Detect which cell encompasses the target text, then output its [x, y] center coordinate. 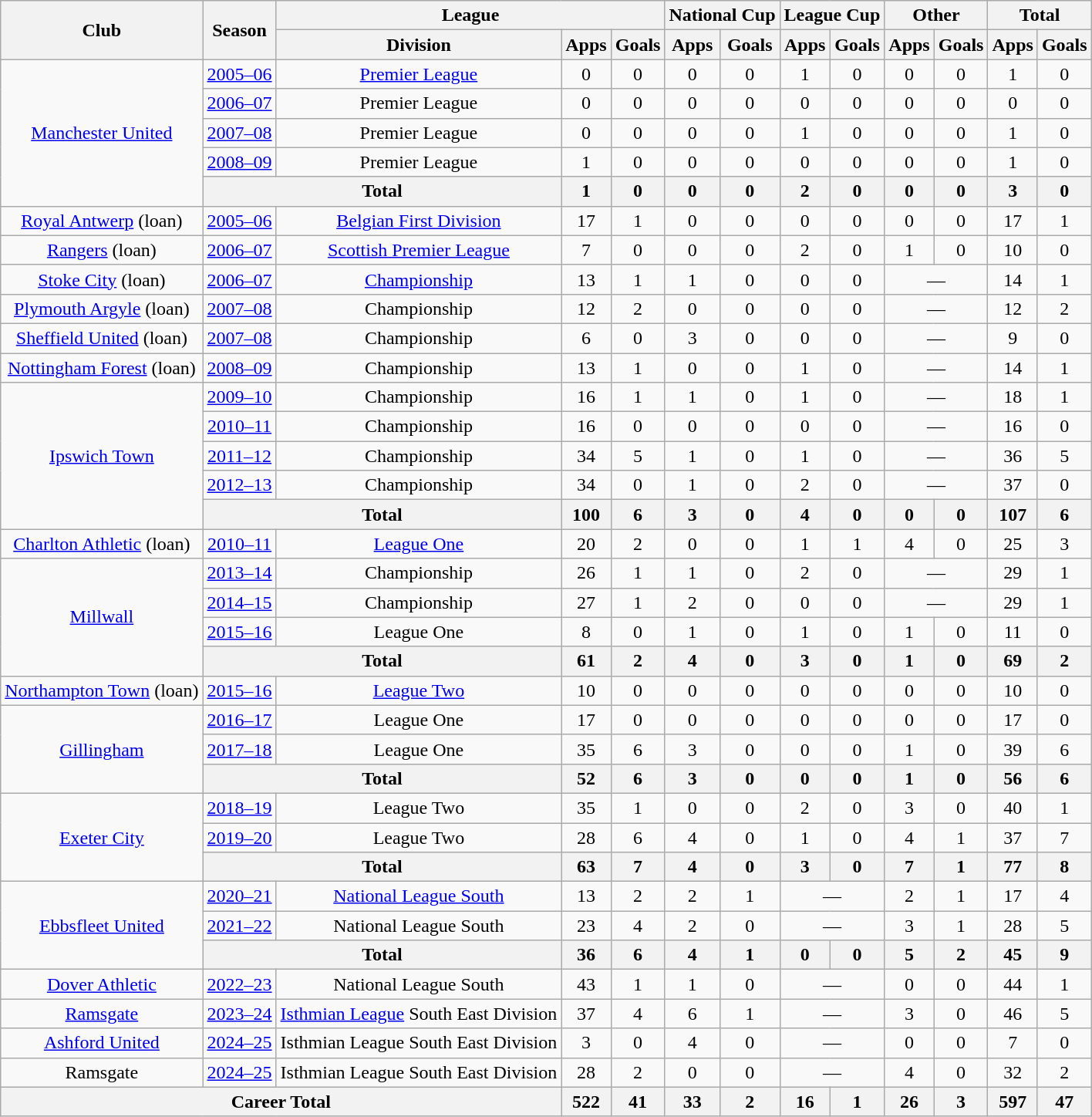
69 [1013, 661]
League Cup [832, 15]
Rangers (loan) [102, 250]
Northampton Town (loan) [102, 690]
46 [1013, 1014]
23 [586, 926]
Career Total [281, 1102]
Ipswich Town [102, 456]
Belgian First Division [419, 221]
2016–17 [239, 720]
National Cup [722, 15]
Charlton Athletic (loan) [102, 544]
52 [586, 778]
47 [1064, 1102]
Plymouth Argyle (loan) [102, 309]
18 [1013, 397]
2021–22 [239, 926]
100 [586, 515]
56 [1013, 778]
33 [693, 1102]
41 [638, 1102]
40 [1013, 808]
2009–10 [239, 397]
25 [1013, 544]
Stoke City (loan) [102, 279]
107 [1013, 515]
2019–20 [239, 837]
League [470, 15]
Royal Antwerp (loan) [102, 221]
Division [419, 45]
Manchester United [102, 133]
77 [1013, 867]
20 [586, 544]
2012–13 [239, 485]
597 [1013, 1102]
Gillingham [102, 749]
Club [102, 30]
Exeter City [102, 837]
Ashford United [102, 1043]
44 [1013, 984]
11 [1013, 632]
2020–21 [239, 896]
Other [936, 15]
2018–19 [239, 808]
Scottish Premier League [419, 250]
2023–24 [239, 1014]
Season [239, 30]
2017–18 [239, 749]
27 [586, 602]
43 [586, 984]
Millwall [102, 617]
63 [586, 867]
2013–14 [239, 573]
522 [586, 1102]
Dover Athletic [102, 984]
2014–15 [239, 602]
32 [1013, 1072]
2011–12 [239, 456]
Nottingham Forest (loan) [102, 368]
Sheffield United (loan) [102, 338]
61 [586, 661]
2022–23 [239, 984]
39 [1013, 749]
Ebbsfleet United [102, 926]
45 [1013, 955]
